Search for the cell housing the specified text and yield its [x, y] center coordinate. 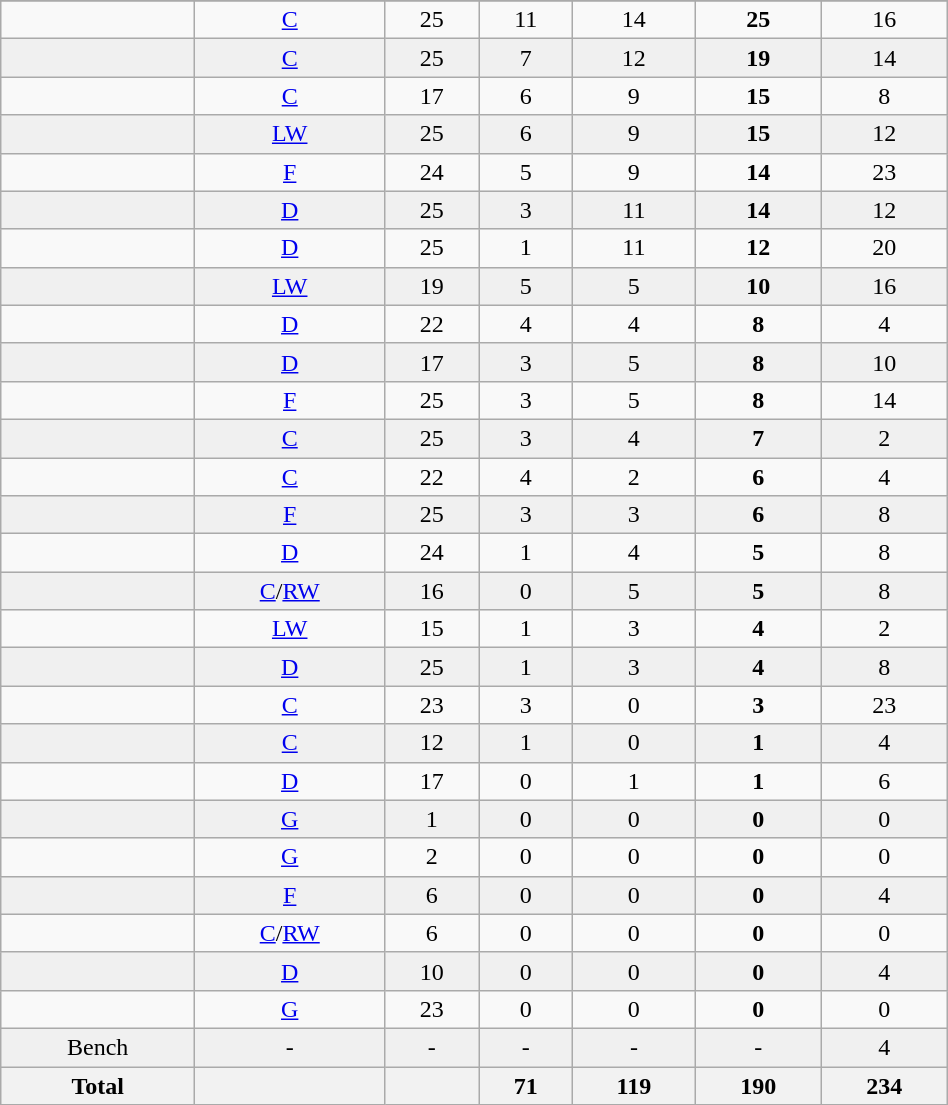
234 [884, 1085]
20 [884, 248]
Bench [98, 1047]
Total [98, 1085]
119 [634, 1085]
190 [758, 1085]
71 [526, 1085]
